Pinpoint the cell where the given text exists, returning its (X, Y) midpoint coordinate. 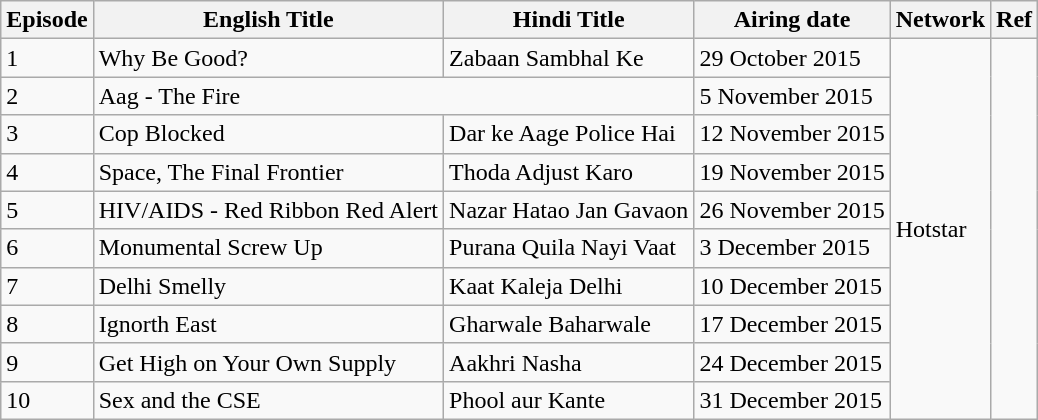
24 December 2015 (792, 362)
Why Be Good? (268, 58)
English Title (268, 20)
2 (47, 96)
10 (47, 400)
Zabaan Sambhal Ke (569, 58)
Episode (47, 20)
12 November 2015 (792, 134)
1 (47, 58)
29 October 2015 (792, 58)
Thoda Adjust Karo (569, 172)
3 (47, 134)
17 December 2015 (792, 324)
Hindi Title (569, 20)
Purana Quila Nayi Vaat (569, 248)
Hotstar (940, 230)
Dar ke Aage Police Hai (569, 134)
5 November 2015 (792, 96)
7 (47, 286)
HIV/AIDS - Red Ribbon Red Alert (268, 210)
3 December 2015 (792, 248)
Monumental Screw Up (268, 248)
Network (940, 20)
Space, The Final Frontier (268, 172)
Aag - The Fire (394, 96)
19 November 2015 (792, 172)
Phool aur Kante (569, 400)
Ref (1014, 20)
Aakhri Nasha (569, 362)
26 November 2015 (792, 210)
4 (47, 172)
Delhi Smelly (268, 286)
Ignorth East (268, 324)
Get High on Your Own Supply (268, 362)
Nazar Hatao Jan Gavaon (569, 210)
6 (47, 248)
Sex and the CSE (268, 400)
Airing date (792, 20)
Gharwale Baharwale (569, 324)
9 (47, 362)
Kaat Kaleja Delhi (569, 286)
10 December 2015 (792, 286)
8 (47, 324)
Cop Blocked (268, 134)
31 December 2015 (792, 400)
5 (47, 210)
